Identify which cell holds the provided text, then report its [X, Y] central coordinate. 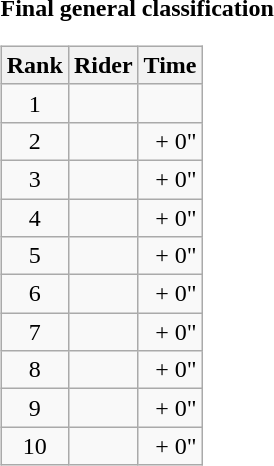
8 [34, 370]
3 [34, 179]
10 [34, 446]
Time [170, 65]
Rider [103, 65]
6 [34, 294]
2 [34, 141]
7 [34, 332]
1 [34, 103]
Rank [34, 65]
9 [34, 408]
4 [34, 217]
5 [34, 256]
